Pinpoint the cell where the given text exists, returning its [x, y] midpoint coordinate. 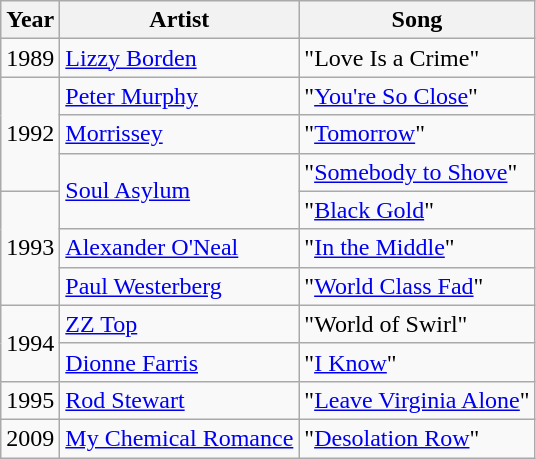
1989 [30, 58]
"You're So Close" [417, 96]
"Desolation Row" [417, 438]
Dionne Farris [180, 362]
Lizzy Borden [180, 58]
"World of Swirl" [417, 324]
"World Class Fad" [417, 286]
1992 [30, 134]
Artist [180, 20]
ZZ Top [180, 324]
1994 [30, 343]
Song [417, 20]
Morrissey [180, 134]
Soul Asylum [180, 191]
Rod Stewart [180, 400]
"In the Middle" [417, 248]
Alexander O'Neal [180, 248]
1993 [30, 248]
"Somebody to Shove" [417, 172]
"I Know" [417, 362]
2009 [30, 438]
Peter Murphy [180, 96]
"Love Is a Crime" [417, 58]
Paul Westerberg [180, 286]
"Black Gold" [417, 210]
My Chemical Romance [180, 438]
"Leave Virginia Alone" [417, 400]
"Tomorrow" [417, 134]
Year [30, 20]
1995 [30, 400]
